Search for the cell housing the specified text and yield its [x, y] center coordinate. 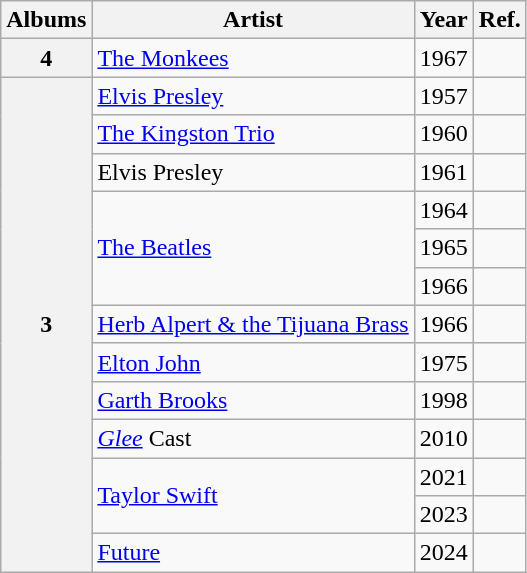
The Monkees [253, 58]
1957 [444, 96]
1998 [444, 400]
Elton John [253, 362]
The Beatles [253, 248]
2010 [444, 438]
Artist [253, 20]
1961 [444, 172]
1967 [444, 58]
Glee Cast [253, 438]
The Kingston Trio [253, 134]
Ref. [500, 20]
Garth Brooks [253, 400]
2024 [444, 553]
1975 [444, 362]
Year [444, 20]
1964 [444, 210]
4 [46, 58]
1965 [444, 248]
Taylor Swift [253, 496]
2021 [444, 477]
3 [46, 324]
1960 [444, 134]
2023 [444, 515]
Future [253, 553]
Herb Alpert & the Tijuana Brass [253, 324]
Albums [46, 20]
